Find where the given text appears and provide that cell's center as (X, Y) coordinate. 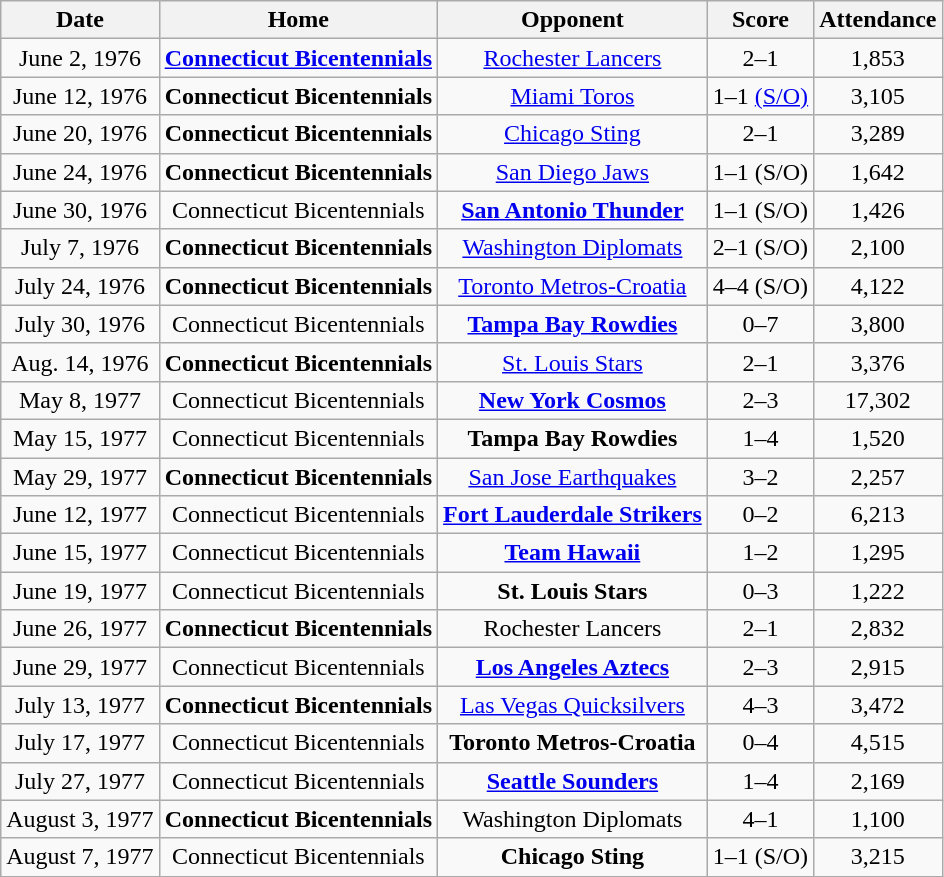
4–1 (760, 819)
June 26, 1977 (80, 629)
Attendance (878, 20)
June 19, 1977 (80, 591)
2,169 (878, 781)
June 12, 1977 (80, 515)
0–4 (760, 743)
3–2 (760, 477)
Opponent (573, 20)
0–7 (760, 324)
3,215 (878, 857)
Fort Lauderdale Strikers (573, 515)
1,520 (878, 438)
June 24, 1976 (80, 172)
3,376 (878, 362)
July 7, 1976 (80, 248)
4–3 (760, 705)
Score (760, 20)
2,100 (878, 248)
May 15, 1977 (80, 438)
3,472 (878, 705)
August 3, 1977 (80, 819)
3,105 (878, 96)
0–3 (760, 591)
17,302 (878, 400)
New York Cosmos (573, 400)
3,289 (878, 134)
May 8, 1977 (80, 400)
July 17, 1977 (80, 743)
2,832 (878, 629)
Miami Toros (573, 96)
June 15, 1977 (80, 553)
0–2 (760, 515)
Aug. 14, 1976 (80, 362)
May 29, 1977 (80, 477)
July 13, 1977 (80, 705)
2,257 (878, 477)
San Jose Earthquakes (573, 477)
August 7, 1977 (80, 857)
June 2, 1976 (80, 58)
4–4 (S/O) (760, 286)
Las Vegas Quicksilvers (573, 705)
Home (298, 20)
Team Hawaii (573, 553)
1,853 (878, 58)
1,222 (878, 591)
1,100 (878, 819)
June 20, 1976 (80, 134)
July 30, 1976 (80, 324)
June 12, 1976 (80, 96)
Seattle Sounders (573, 781)
Date (80, 20)
4,122 (878, 286)
June 29, 1977 (80, 667)
2,915 (878, 667)
San Antonio Thunder (573, 210)
2–1 (S/O) (760, 248)
San Diego Jaws (573, 172)
1,426 (878, 210)
4,515 (878, 743)
June 30, 1976 (80, 210)
1,642 (878, 172)
3,800 (878, 324)
1–2 (760, 553)
July 24, 1976 (80, 286)
July 27, 1977 (80, 781)
6,213 (878, 515)
1,295 (878, 553)
Los Angeles Aztecs (573, 667)
